For the text-containing cell, return its midpoint in [X, Y] coordinate format. 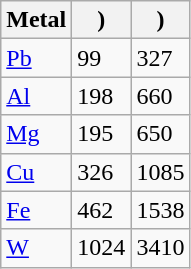
1538 [160, 210]
462 [102, 210]
198 [102, 96]
99 [102, 58]
1024 [102, 248]
Al [36, 96]
Cu [36, 172]
1085 [160, 172]
Fe [36, 210]
650 [160, 134]
660 [160, 96]
195 [102, 134]
Pb [36, 58]
Metal [36, 20]
326 [102, 172]
327 [160, 58]
Mg [36, 134]
3410 [160, 248]
W [36, 248]
